Pinpoint the cell where the given text exists, returning its [X, Y] midpoint coordinate. 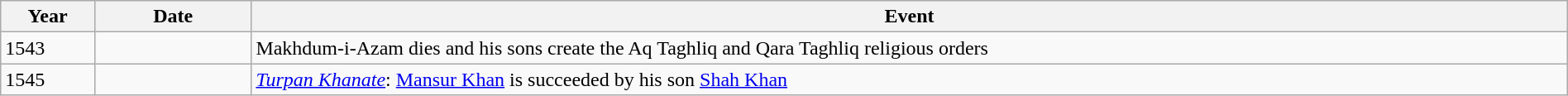
1545 [48, 79]
Date [172, 17]
Makhdum-i-Azam dies and his sons create the Aq Taghliq and Qara Taghliq religious orders [910, 48]
Turpan Khanate: Mansur Khan is succeeded by his son Shah Khan [910, 79]
1543 [48, 48]
Year [48, 17]
Event [910, 17]
